Scan for the cell matching the given text and deliver its (X, Y) coordinate at center. 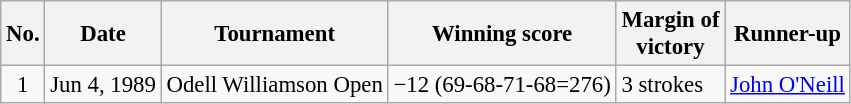
Tournament (274, 34)
3 strokes (670, 85)
John O'Neill (788, 85)
Date (103, 34)
Jun 4, 1989 (103, 85)
Winning score (502, 34)
Odell Williamson Open (274, 85)
1 (23, 85)
No. (23, 34)
Runner-up (788, 34)
−12 (69-68-71-68=276) (502, 85)
Margin ofvictory (670, 34)
